For the text-containing cell, return its midpoint in (X, Y) coordinate format. 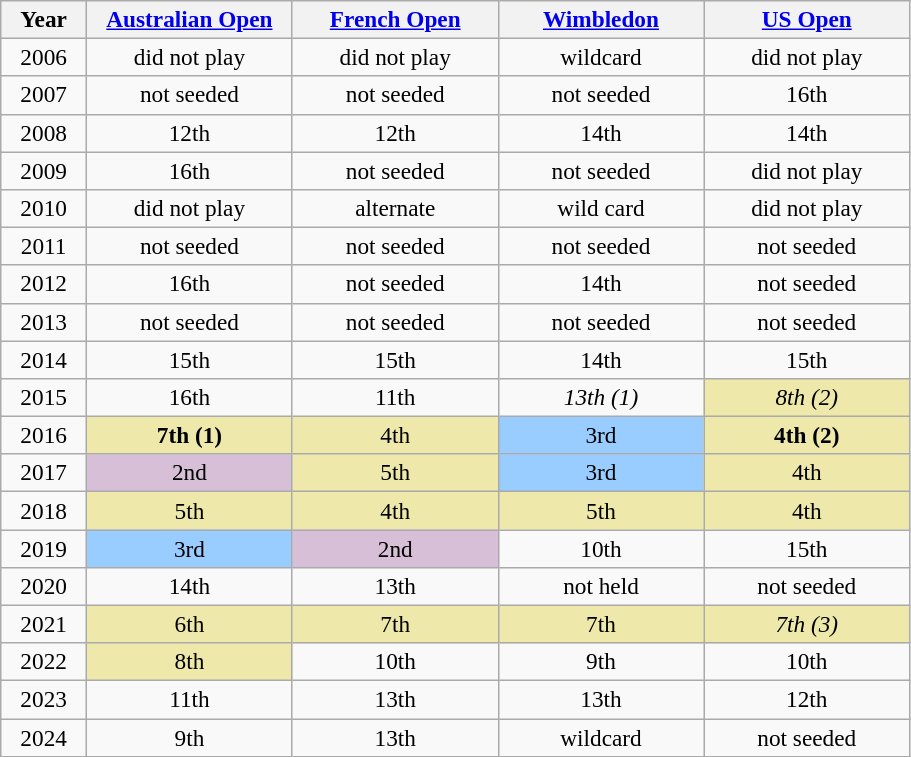
2012 (44, 284)
French Open (395, 19)
7th (1) (190, 435)
2006 (44, 57)
13th (1) (601, 397)
8th (2) (807, 397)
2011 (44, 246)
8th (190, 662)
2019 (44, 548)
2010 (44, 208)
Australian Open (190, 19)
2020 (44, 586)
4th (2) (807, 435)
2023 (44, 699)
2016 (44, 435)
wild card (601, 208)
2014 (44, 359)
2017 (44, 473)
alternate (395, 208)
2007 (44, 95)
Year (44, 19)
2009 (44, 170)
2015 (44, 397)
7th (3) (807, 624)
US Open (807, 19)
not held (601, 586)
2024 (44, 737)
6th (190, 624)
2013 (44, 322)
Wimbledon (601, 19)
2021 (44, 624)
2018 (44, 510)
2008 (44, 133)
2022 (44, 662)
